Capture the cell that displays the provided text and extract its [X, Y] central coordinate. 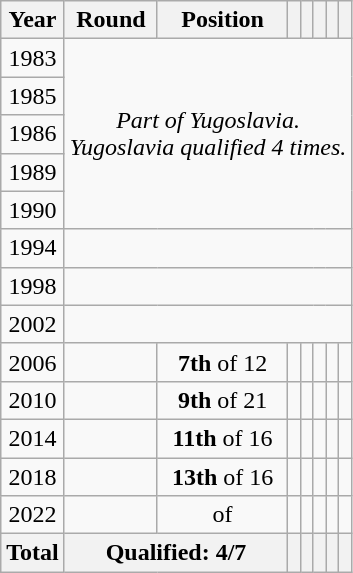
13th of 16 [222, 477]
1983 [33, 58]
Round [110, 20]
2018 [33, 477]
1986 [33, 134]
1990 [33, 210]
Position [222, 20]
2014 [33, 438]
1994 [33, 248]
2002 [33, 324]
Year [33, 20]
2022 [33, 515]
Qualified: 4/7 [176, 553]
of [222, 515]
Part of Yugoslavia.Yugoslavia qualified 4 times. [208, 134]
7th of 12 [222, 362]
9th of 21 [222, 400]
1985 [33, 96]
2010 [33, 400]
2006 [33, 362]
11th of 16 [222, 438]
1998 [33, 286]
1989 [33, 172]
Total [33, 553]
